Find where the given text appears and provide that cell's center as (x, y) coordinate. 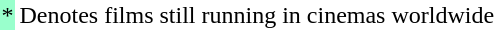
* (8, 15)
